Return the [x, y] coordinate for the center point of the cell that contains the specified text.  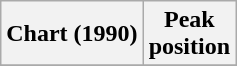
Chart (1990) [72, 34]
Peakposition [189, 34]
